Detect which cell encompasses the target text, then output its [X, Y] center coordinate. 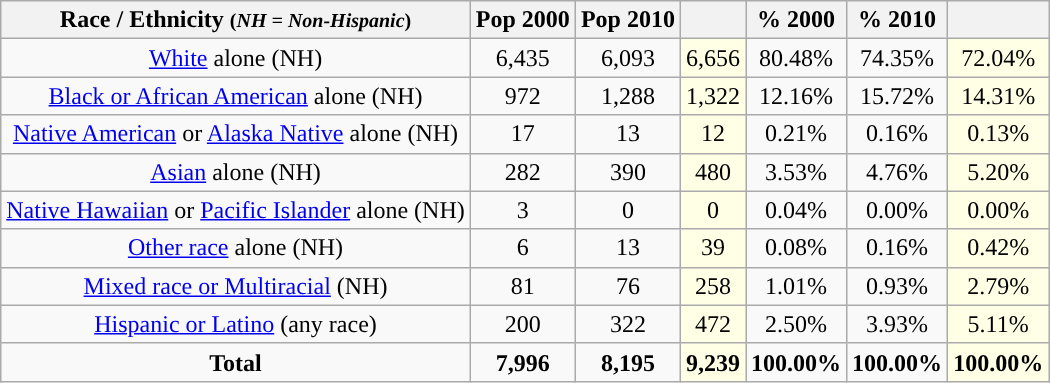
39 [712, 248]
7,996 [522, 362]
6 [522, 248]
% 2000 [796, 20]
0.08% [796, 248]
1.01% [796, 286]
5.11% [998, 324]
0.21% [796, 134]
17 [522, 134]
Other race alone (NH) [236, 248]
74.35% [898, 58]
972 [522, 96]
258 [712, 286]
72.04% [998, 58]
3.93% [898, 324]
Mixed race or Multiracial (NH) [236, 286]
80.48% [796, 58]
1,322 [712, 96]
3 [522, 210]
12 [712, 134]
8,195 [628, 362]
14.31% [998, 96]
Total [236, 362]
Pop 2000 [522, 20]
81 [522, 286]
3.53% [796, 172]
1,288 [628, 96]
0.13% [998, 134]
200 [522, 324]
322 [628, 324]
2.79% [998, 286]
0.42% [998, 248]
Black or African American alone (NH) [236, 96]
12.16% [796, 96]
9,239 [712, 362]
0.04% [796, 210]
White alone (NH) [236, 58]
472 [712, 324]
6,656 [712, 58]
6,093 [628, 58]
15.72% [898, 96]
Asian alone (NH) [236, 172]
76 [628, 286]
4.76% [898, 172]
480 [712, 172]
% 2010 [898, 20]
Race / Ethnicity (NH = Non-Hispanic) [236, 20]
Native American or Alaska Native alone (NH) [236, 134]
5.20% [998, 172]
390 [628, 172]
282 [522, 172]
Hispanic or Latino (any race) [236, 324]
Pop 2010 [628, 20]
2.50% [796, 324]
6,435 [522, 58]
Native Hawaiian or Pacific Islander alone (NH) [236, 210]
0.93% [898, 286]
